Pinpoint the cell where the given text exists, returning its [x, y] midpoint coordinate. 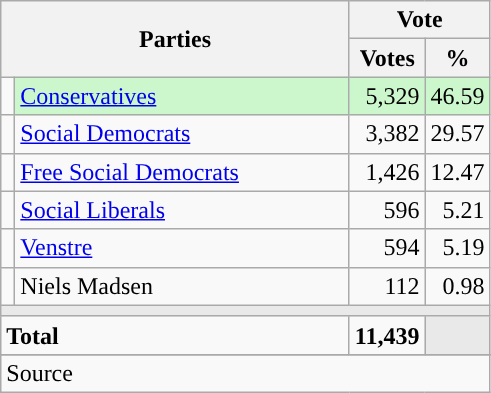
11,439 [387, 335]
Source [246, 373]
Venstre [182, 248]
596 [387, 210]
12.47 [458, 172]
Votes [387, 58]
Parties [176, 39]
29.57 [458, 134]
5.21 [458, 210]
Total [176, 335]
Conservatives [182, 96]
Social Liberals [182, 210]
% [458, 58]
3,382 [387, 134]
5.19 [458, 248]
5,329 [387, 96]
46.59 [458, 96]
0.98 [458, 286]
Niels Madsen [182, 286]
112 [387, 286]
594 [387, 248]
1,426 [387, 172]
Free Social Democrats [182, 172]
Vote [420, 20]
Social Democrats [182, 134]
